Provide the (X, Y) coordinate of the cell's center where the given text is located.  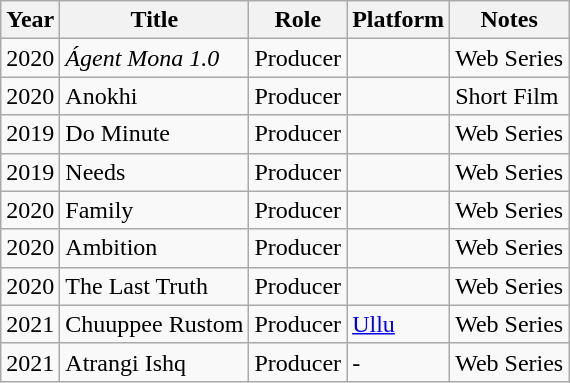
Short Film (510, 96)
Ullu (398, 324)
- (398, 362)
Atrangi Ishq (154, 362)
Role (298, 20)
Platform (398, 20)
Do Minute (154, 134)
Chuuppee Rustom (154, 324)
Year (30, 20)
The Last Truth (154, 286)
Anokhi (154, 96)
Needs (154, 172)
Family (154, 210)
Title (154, 20)
Ágent Mona 1.0 (154, 58)
Notes (510, 20)
Ambition (154, 248)
